Pinpoint the cell where the given text exists, returning its [X, Y] midpoint coordinate. 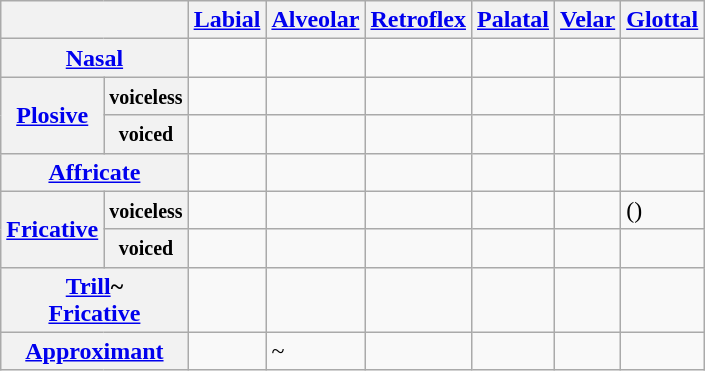
Glottal [662, 20]
Fricative [52, 229]
Velar [588, 20]
Approximant [94, 351]
() [662, 210]
Retroflex [418, 20]
Nasal [94, 58]
Trill~Fricative [94, 300]
~ [316, 351]
Palatal [512, 20]
Affricate [94, 172]
Labial [227, 20]
Plosive [52, 115]
Alveolar [316, 20]
